Extract the (X, Y) coordinate from the center of the cell holding the provided text.  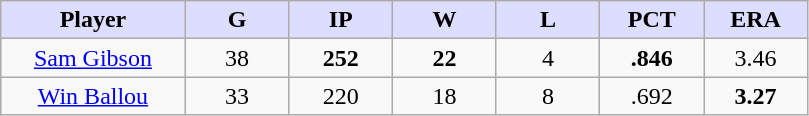
Win Ballou (93, 96)
252 (341, 58)
3.27 (756, 96)
18 (445, 96)
22 (445, 58)
4 (548, 58)
8 (548, 96)
Sam Gibson (93, 58)
3.46 (756, 58)
ERA (756, 20)
PCT (652, 20)
.846 (652, 58)
G (237, 20)
.692 (652, 96)
L (548, 20)
W (445, 20)
IP (341, 20)
220 (341, 96)
33 (237, 96)
38 (237, 58)
Player (93, 20)
